Return (x, y) of the center of cell containing provided text 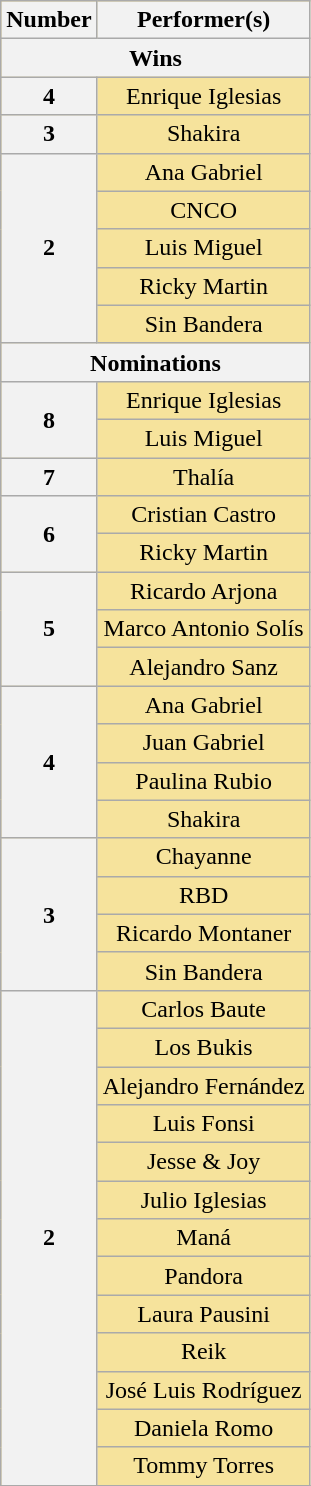
Thalía (204, 477)
Cristian Castro (204, 515)
Performer(s) (204, 20)
José Luis Rodríguez (204, 1390)
Juan Gabriel (204, 743)
Wins (156, 58)
Carlos Baute (204, 1009)
Julio Iglesias (204, 1200)
Tommy Torres (204, 1466)
7 (49, 477)
Laura Pausini (204, 1314)
Alejandro Fernández (204, 1085)
Paulina Rubio (204, 781)
Number (49, 20)
6 (49, 534)
Chayanne (204, 857)
Nominations (156, 362)
Los Bukis (204, 1047)
CNCO (204, 210)
RBD (204, 895)
Daniela Romo (204, 1428)
Jesse & Joy (204, 1162)
Pandora (204, 1276)
Alejandro Sanz (204, 667)
Maná (204, 1238)
Luis Fonsi (204, 1124)
Reik (204, 1352)
5 (49, 629)
Ricardo Montaner (204, 933)
8 (49, 419)
Marco Antonio Solís (204, 629)
Ricardo Arjona (204, 591)
